From the cell containing the given text, extract its center point as (x, y) coordinate. 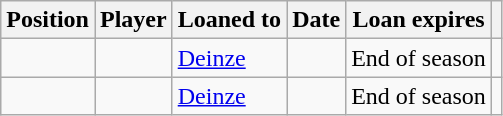
Player (133, 20)
Date (316, 20)
Loan expires (419, 20)
Loaned to (229, 20)
Position (48, 20)
